Output the (x, y) coordinate of the center of the cell containing the given text.  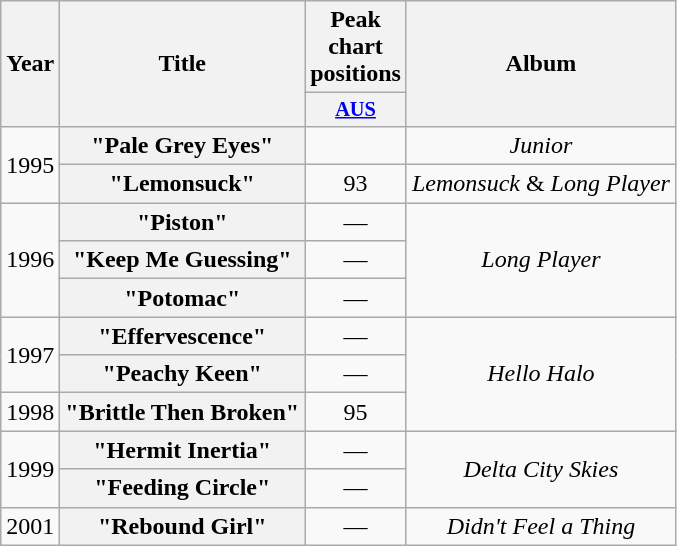
Hello Halo (540, 374)
Lemonsuck & Long Player (540, 184)
"Piston" (182, 222)
"Keep Me Guessing" (182, 260)
"Potomac" (182, 298)
1998 (30, 412)
1997 (30, 355)
"Hermit Inertia" (182, 450)
93 (356, 184)
Junior (540, 145)
Didn't Feel a Thing (540, 526)
1995 (30, 164)
Album (540, 64)
"Brittle Then Broken" (182, 412)
"Feeding Circle" (182, 488)
95 (356, 412)
1999 (30, 469)
Year (30, 64)
"Peachy Keen" (182, 374)
1996 (30, 260)
"Pale Grey Eyes" (182, 145)
Title (182, 64)
"Effervescence" (182, 336)
Long Player (540, 260)
"Rebound Girl" (182, 526)
"Lemonsuck" (182, 184)
2001 (30, 526)
Delta City Skies (540, 469)
Peak chart positions (356, 47)
AUS (356, 110)
